Detect which cell encompasses the target text, then output its (X, Y) center coordinate. 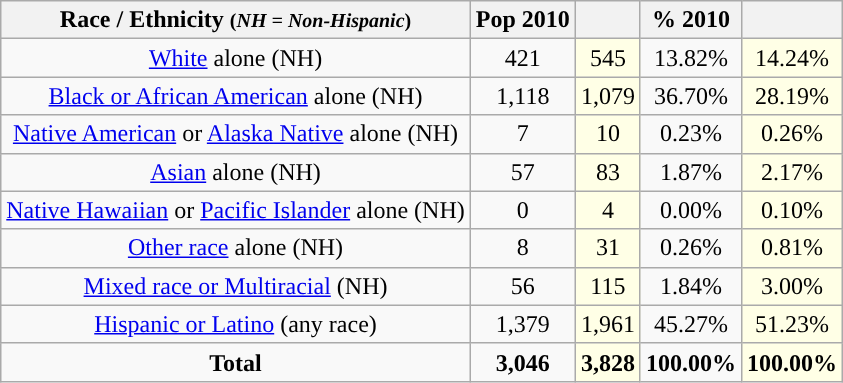
14.24% (792, 58)
Pop 2010 (522, 20)
421 (522, 58)
56 (522, 286)
0.23% (690, 134)
31 (608, 248)
0.81% (792, 248)
0.00% (690, 210)
83 (608, 172)
Hispanic or Latino (any race) (236, 324)
Native Hawaiian or Pacific Islander alone (NH) (236, 210)
2.17% (792, 172)
45.27% (690, 324)
1,079 (608, 96)
8 (522, 248)
36.70% (690, 96)
10 (608, 134)
White alone (NH) (236, 58)
1,379 (522, 324)
57 (522, 172)
Asian alone (NH) (236, 172)
1,961 (608, 324)
7 (522, 134)
28.19% (792, 96)
13.82% (690, 58)
115 (608, 286)
1,118 (522, 96)
1.84% (690, 286)
4 (608, 210)
% 2010 (690, 20)
0.10% (792, 210)
3.00% (792, 286)
Native American or Alaska Native alone (NH) (236, 134)
3,828 (608, 362)
Mixed race or Multiracial (NH) (236, 286)
51.23% (792, 324)
3,046 (522, 362)
545 (608, 58)
Other race alone (NH) (236, 248)
Black or African American alone (NH) (236, 96)
Total (236, 362)
1.87% (690, 172)
Race / Ethnicity (NH = Non-Hispanic) (236, 20)
0 (522, 210)
